Identify which cell holds the provided text, then report its (X, Y) central coordinate. 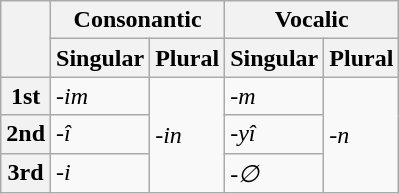
Consonantic (138, 20)
-yî (274, 134)
3rd (26, 173)
2nd (26, 134)
-n (362, 135)
Vocalic (312, 20)
-î (100, 134)
-m (274, 96)
-im (100, 96)
-∅ (274, 173)
-i (100, 173)
1st (26, 96)
-in (188, 135)
